Return the [X, Y] coordinate for the center point of the cell that contains the specified text.  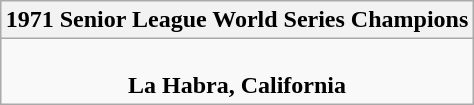
1971 Senior League World Series Champions [237, 20]
La Habra, California [237, 72]
